Locate the cell with the specified text and output its (x, y) center coordinate. 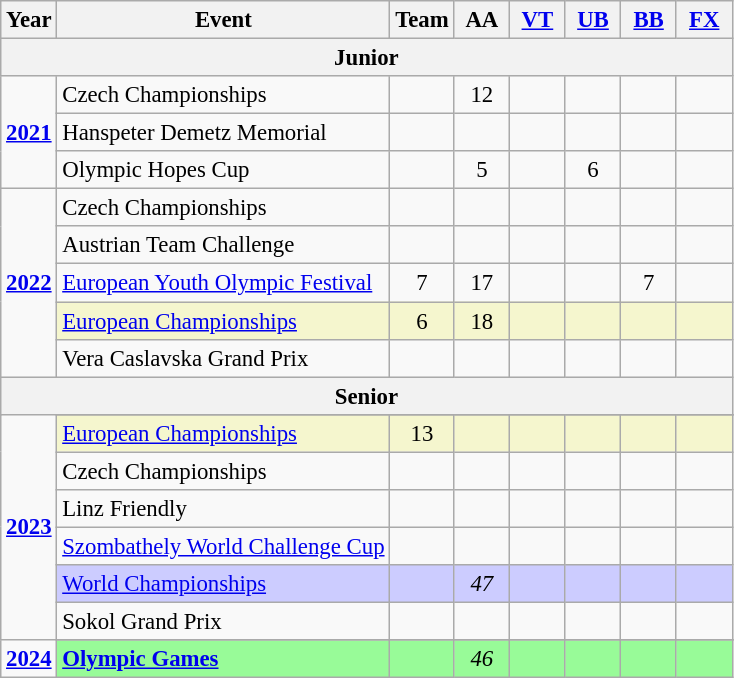
FX (704, 20)
Linz Friendly (224, 509)
Olympic Games (224, 659)
18 (482, 321)
Senior (366, 396)
BB (649, 20)
Team (422, 20)
Year (29, 20)
2023 (29, 527)
World Championships (224, 584)
2024 (29, 659)
European Youth Olympic Festival (224, 283)
VT (538, 20)
Event (224, 20)
Austrian Team Challenge (224, 245)
Vera Caslavska Grand Prix (224, 358)
AA (482, 20)
2021 (29, 132)
47 (482, 584)
Olympic Hopes Cup (224, 170)
Szombathely World Challenge Cup (224, 546)
17 (482, 283)
12 (482, 95)
UB (593, 20)
13 (422, 433)
Junior (366, 58)
46 (482, 659)
2022 (29, 283)
Sokol Grand Prix (224, 621)
Hanspeter Demetz Memorial (224, 133)
5 (482, 170)
